Pinpoint the cell where the given text exists, returning its (X, Y) midpoint coordinate. 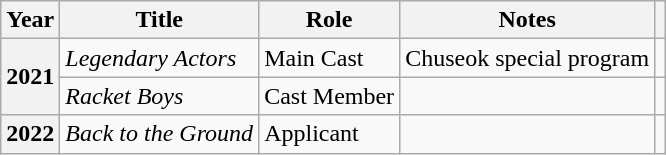
Main Cast (330, 58)
Applicant (330, 134)
Racket Boys (160, 96)
Chuseok special program (528, 58)
Year (30, 20)
Role (330, 20)
Notes (528, 20)
Title (160, 20)
Back to the Ground (160, 134)
Legendary Actors (160, 58)
Cast Member (330, 96)
2022 (30, 134)
2021 (30, 77)
